Locate the cell with the specified text and output its (X, Y) center coordinate. 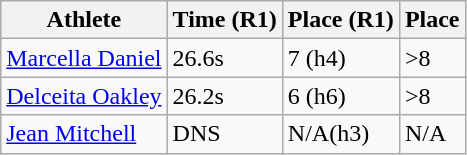
26.2s (224, 96)
N/A (432, 134)
Jean Mitchell (84, 134)
6 (h6) (340, 96)
Delceita Oakley (84, 96)
Time (R1) (224, 20)
Place (R1) (340, 20)
N/A(h3) (340, 134)
Athlete (84, 20)
DNS (224, 134)
26.6s (224, 58)
7 (h4) (340, 58)
Marcella Daniel (84, 58)
Place (432, 20)
